Search for the cell housing the specified text and yield its [X, Y] center coordinate. 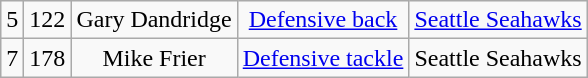
Gary Dandridge [154, 20]
7 [12, 58]
5 [12, 20]
178 [48, 58]
Defensive back [323, 20]
122 [48, 20]
Defensive tackle [323, 58]
Mike Frier [154, 58]
